Return the (X, Y) coordinate for the center point of the cell that contains the specified text.  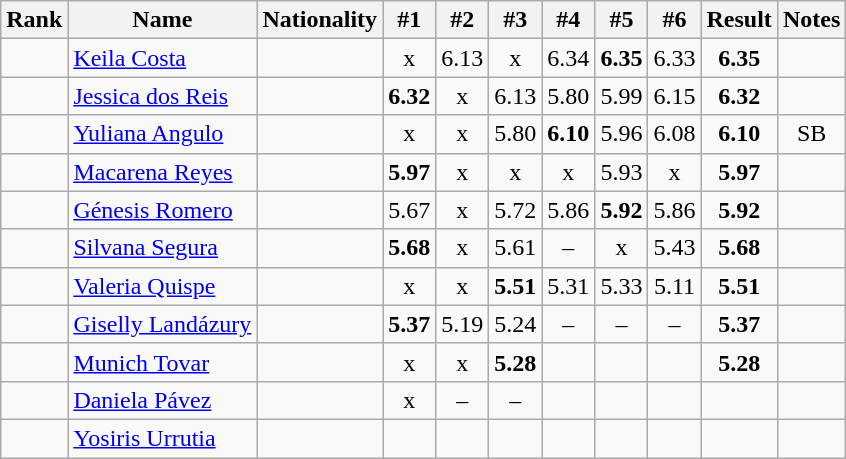
Jessica dos Reis (162, 96)
#1 (410, 20)
SB (811, 134)
5.93 (622, 172)
Rank (34, 20)
5.43 (674, 248)
#5 (622, 20)
6.34 (568, 58)
Yosiris Urrutia (162, 438)
5.19 (462, 324)
Notes (811, 20)
6.33 (674, 58)
#2 (462, 20)
Yuliana Angulo (162, 134)
5.96 (622, 134)
5.33 (622, 286)
5.61 (516, 248)
6.08 (674, 134)
Macarena Reyes (162, 172)
Name (162, 20)
Result (739, 20)
5.72 (516, 210)
Génesis Romero (162, 210)
5.31 (568, 286)
5.67 (410, 210)
Munich Tovar (162, 362)
Keila Costa (162, 58)
5.11 (674, 286)
5.24 (516, 324)
#3 (516, 20)
Nationality (320, 20)
Silvana Segura (162, 248)
5.99 (622, 96)
Giselly Landázury (162, 324)
Daniela Pávez (162, 400)
#4 (568, 20)
Valeria Quispe (162, 286)
6.15 (674, 96)
#6 (674, 20)
